Search for the cell housing the specified text and yield its [x, y] center coordinate. 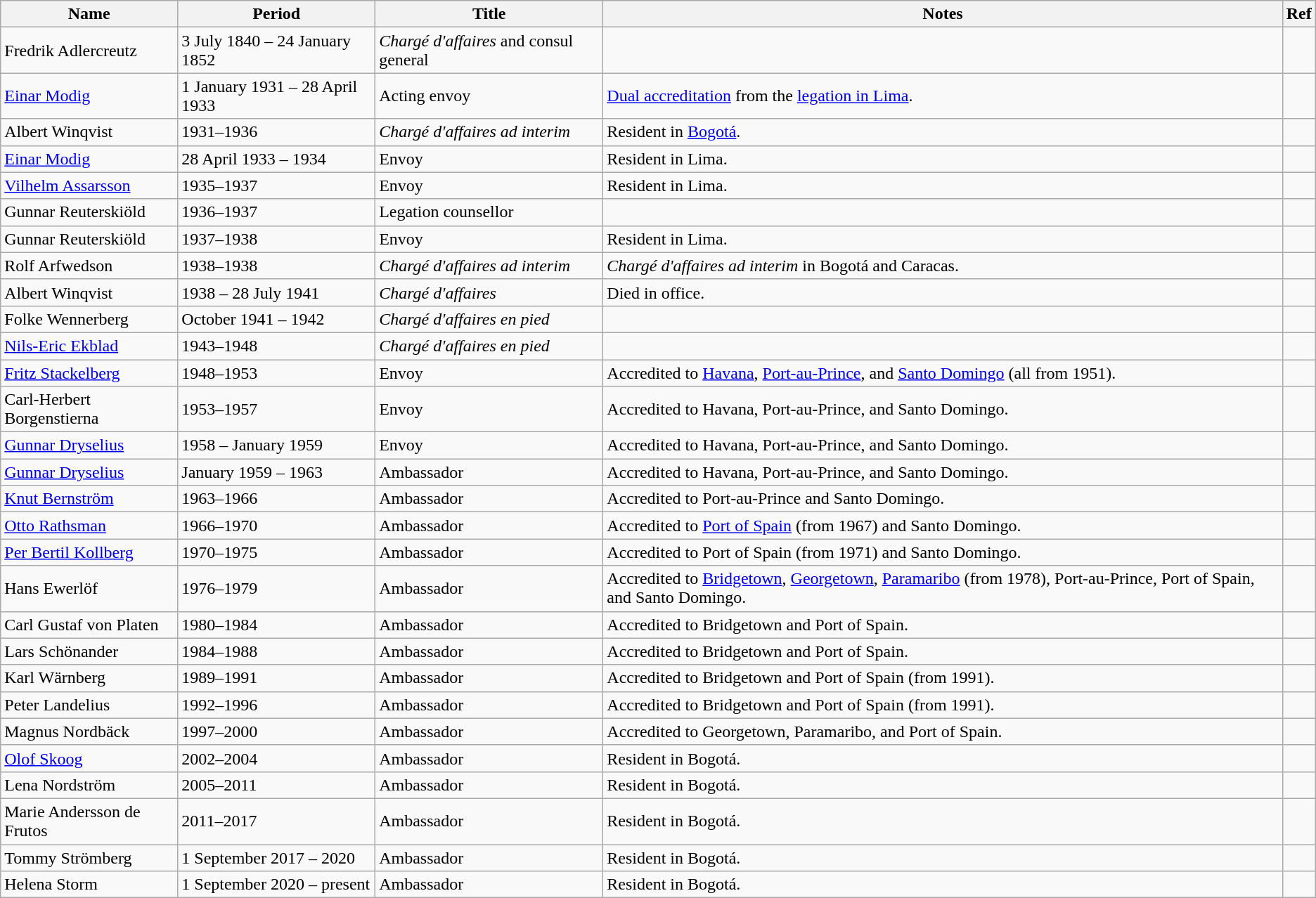
1936–1937 [277, 212]
1938–1938 [277, 266]
Chargé d'affaires and consul general [489, 51]
Otto Rathsman [89, 526]
2002–2004 [277, 758]
1 January 1931 – 28 April 1933 [277, 96]
Vilhelm Assarsson [89, 186]
Marie Andersson de Frutos [89, 821]
Peter Landelius [89, 705]
Fredrik Adlercreutz [89, 51]
1 September 2017 – 2020 [277, 858]
3 July 1840 – 24 January 1852 [277, 51]
Accredited to Bridgetown, Georgetown, Paramaribo (from 1978), Port-au-Prince, Port of Spain, and Santo Domingo. [943, 589]
1958 – January 1959 [277, 445]
Per Bertil Kollberg [89, 552]
1 September 2020 – present [277, 885]
Legation counsellor [489, 212]
Accredited to Georgetown, Paramaribo, and Port of Spain. [943, 731]
1966–1970 [277, 526]
January 1959 – 1963 [277, 472]
1953–1957 [277, 409]
Karl Wärnberg [89, 678]
Ref [1299, 14]
1976–1979 [277, 589]
Knut Bernström [89, 499]
1963–1966 [277, 499]
Carl Gustaf von Platen [89, 625]
1937–1938 [277, 239]
28 April 1933 – 1934 [277, 159]
Lena Nordström [89, 785]
Carl-Herbert Borgenstierna [89, 409]
Notes [943, 14]
Fritz Stackelberg [89, 373]
Helena Storm [89, 885]
Period [277, 14]
Accredited to Port-au-Prince and Santo Domingo. [943, 499]
Accredited to Havana, Port-au-Prince, and Santo Domingo (all from 1951). [943, 373]
October 1941 – 1942 [277, 319]
Nils-Eric Ekblad [89, 346]
Tommy Strömberg [89, 858]
Chargé d'affaires ad interim in Bogotá and Caracas. [943, 266]
2005–2011 [277, 785]
2011–2017 [277, 821]
Folke Wennerberg [89, 319]
1970–1975 [277, 552]
1943–1948 [277, 346]
Name [89, 14]
1997–2000 [277, 731]
Magnus Nordbäck [89, 731]
Rolf Arfwedson [89, 266]
Lars Schönander [89, 651]
Dual accreditation from the legation in Lima. [943, 96]
Hans Ewerlöf [89, 589]
1984–1988 [277, 651]
1948–1953 [277, 373]
Died in office. [943, 292]
Title [489, 14]
1938 – 28 July 1941 [277, 292]
Chargé d'affaires [489, 292]
1931–1936 [277, 132]
Olof Skoog [89, 758]
1935–1937 [277, 186]
Accredited to Port of Spain (from 1967) and Santo Domingo. [943, 526]
Accredited to Port of Spain (from 1971) and Santo Domingo. [943, 552]
Acting envoy [489, 96]
1989–1991 [277, 678]
1980–1984 [277, 625]
1992–1996 [277, 705]
